Extract the (x, y) coordinate from the center of the cell holding the provided text.  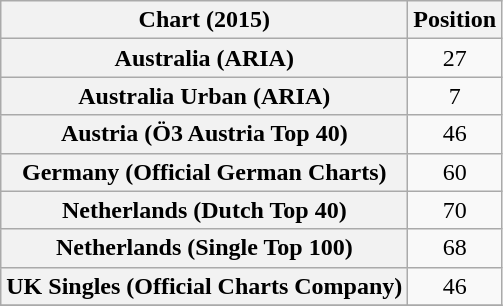
UK Singles (Official Charts Company) (204, 286)
Chart (2015) (204, 20)
60 (455, 172)
Australia Urban (ARIA) (204, 96)
70 (455, 210)
7 (455, 96)
Austria (Ö3 Austria Top 40) (204, 134)
27 (455, 58)
Netherlands (Single Top 100) (204, 248)
68 (455, 248)
Netherlands (Dutch Top 40) (204, 210)
Position (455, 20)
Australia (ARIA) (204, 58)
Germany (Official German Charts) (204, 172)
